Find where the given text appears and provide that cell's center as (X, Y) coordinate. 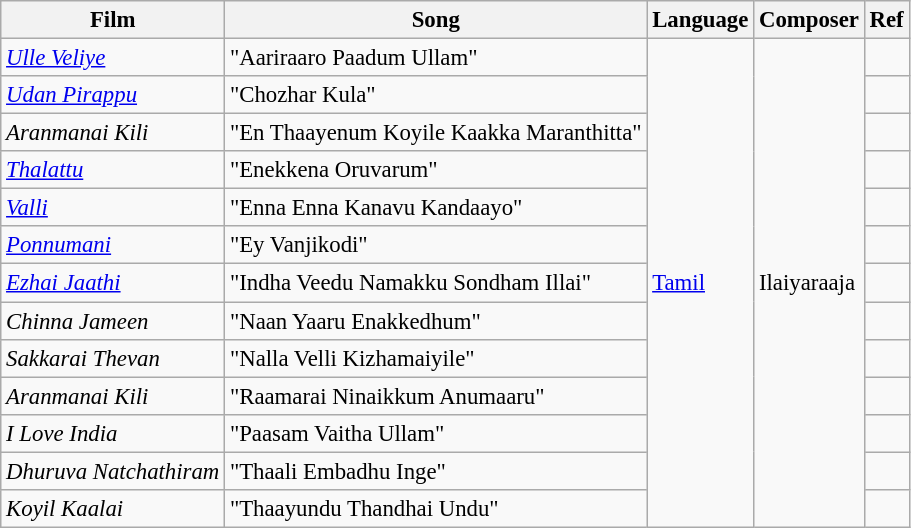
"Thaali Embadhu Inge" (436, 471)
Film (113, 20)
Composer (810, 20)
"Paasam Vaitha Ullam" (436, 433)
Language (700, 20)
I Love India (113, 433)
"Ey Vanjikodi" (436, 245)
Ezhai Jaathi (113, 283)
Song (436, 20)
Udan Pirappu (113, 95)
Tamil (700, 284)
Sakkarai Thevan (113, 358)
Thalattu (113, 170)
"Naan Yaaru Enakkedhum" (436, 321)
"Indha Veedu Namakku Sondham Illai" (436, 283)
Ulle Veliye (113, 58)
Ref (886, 20)
Valli (113, 208)
"Enekkena Oruvarum" (436, 170)
"Aariraaro Paadum Ullam" (436, 58)
Chinna Jameen (113, 321)
Dhuruva Natchathiram (113, 471)
"En Thaayenum Koyile Kaakka Maranthitta" (436, 133)
Koyil Kaalai (113, 509)
"Enna Enna Kanavu Kandaayo" (436, 208)
Ilaiyaraaja (810, 284)
"Raamarai Ninaikkum Anumaaru" (436, 396)
Ponnumani (113, 245)
"Nalla Velli Kizhamaiyile" (436, 358)
"Thaayundu Thandhai Undu" (436, 509)
"Chozhar Kula" (436, 95)
